Detect which cell encompasses the target text, then output its [X, Y] center coordinate. 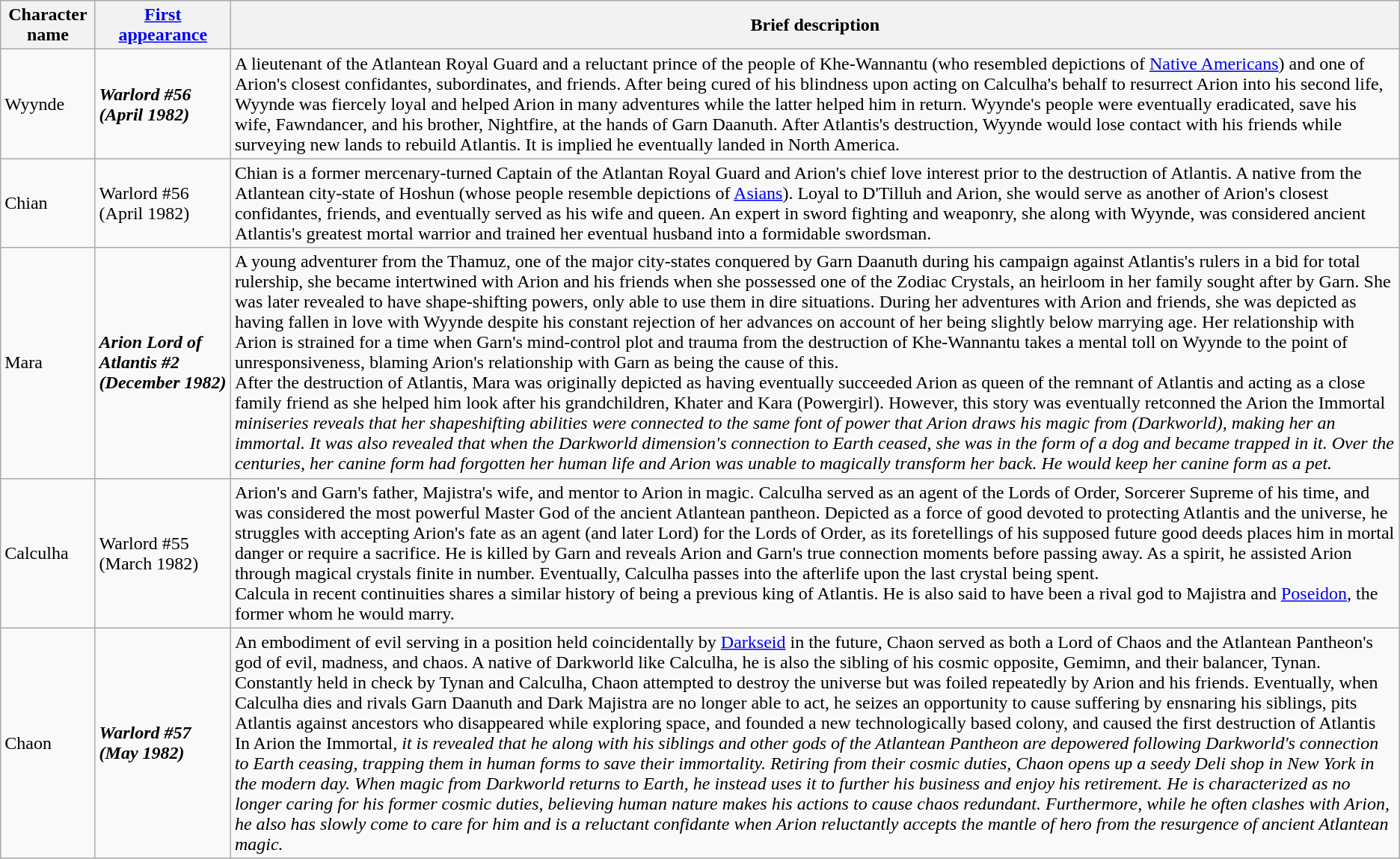
Mara [48, 363]
Warlord #55 (March 1982) [163, 553]
Chian [48, 204]
Character name [48, 25]
First appearance [163, 25]
Wyynde [48, 104]
Calculha [48, 553]
Arion Lord of Atlantis #2 (December 1982) [163, 363]
Brief description [815, 25]
Warlord #57 (May 1982) [163, 743]
Chaon [48, 743]
